From the cell containing the given text, extract its center point as [X, Y] coordinate. 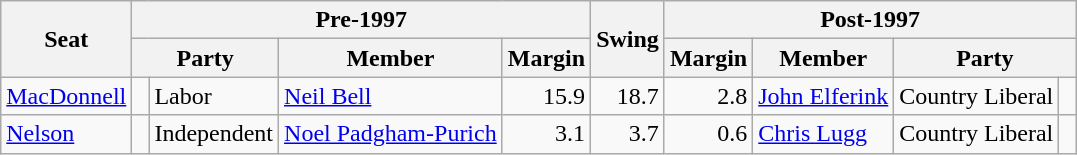
Pre-1997 [362, 20]
MacDonnell [66, 96]
Labor [214, 96]
2.8 [708, 96]
John Elferink [824, 96]
3.1 [546, 134]
Neil Bell [391, 96]
Independent [214, 134]
3.7 [628, 134]
Noel Padgham-Purich [391, 134]
Post-1997 [870, 20]
Nelson [66, 134]
Swing [628, 39]
15.9 [546, 96]
0.6 [708, 134]
Chris Lugg [824, 134]
Seat [66, 39]
18.7 [628, 96]
